For the text-containing cell, return its midpoint in [X, Y] coordinate format. 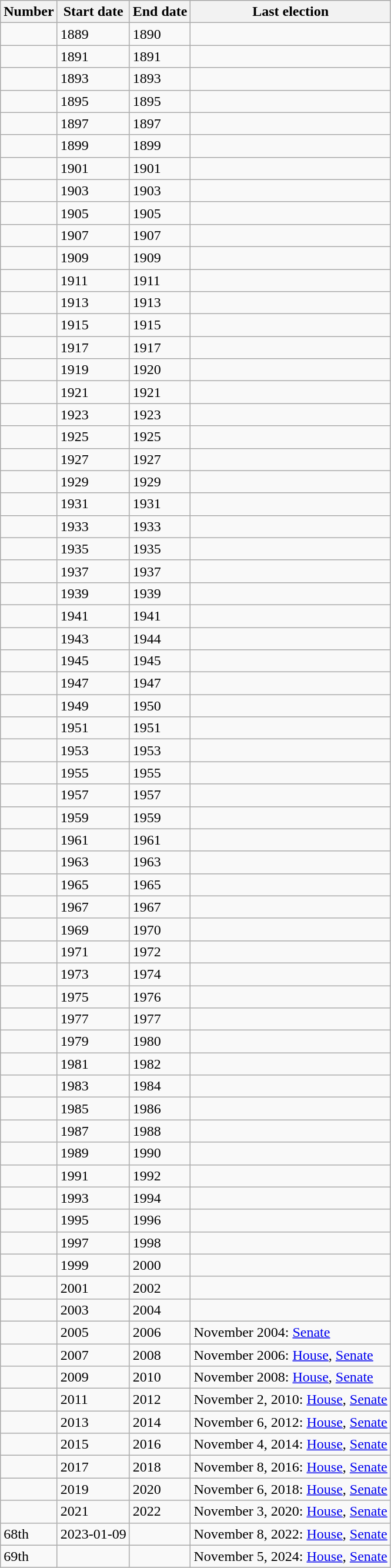
1990 [160, 1153]
November 8, 2022: House, Senate [290, 1534]
November 8, 2016: House, Senate [290, 1467]
1920 [160, 370]
2017 [93, 1467]
1889 [93, 34]
November 6, 2018: House, Senate [290, 1489]
November 2008: House, Senate [290, 1377]
1943 [93, 638]
1987 [93, 1131]
2000 [160, 1265]
2005 [93, 1332]
1986 [160, 1109]
1997 [93, 1243]
2016 [160, 1444]
1992 [160, 1176]
1996 [160, 1220]
2015 [93, 1444]
1984 [160, 1086]
1969 [93, 929]
2021 [93, 1512]
2012 [160, 1400]
1991 [93, 1176]
End date [160, 12]
2002 [160, 1287]
1950 [160, 706]
Last election [290, 12]
1972 [160, 952]
1971 [93, 952]
69th [29, 1556]
November 4, 2014: House, Senate [290, 1444]
1985 [93, 1109]
1999 [93, 1265]
2004 [160, 1310]
2003 [93, 1310]
November 5, 2024: House, Senate [290, 1556]
2008 [160, 1355]
2011 [93, 1400]
Start date [93, 12]
2020 [160, 1489]
2006 [160, 1332]
2022 [160, 1512]
1993 [93, 1198]
2010 [160, 1377]
1982 [160, 1064]
2018 [160, 1467]
2023-01-09 [93, 1534]
1949 [93, 706]
1890 [160, 34]
1944 [160, 638]
1998 [160, 1243]
1989 [93, 1153]
2014 [160, 1422]
1973 [93, 974]
1970 [160, 929]
1974 [160, 974]
1988 [160, 1131]
1979 [93, 1042]
November 3, 2020: House, Senate [290, 1512]
2007 [93, 1355]
1983 [93, 1086]
1994 [160, 1198]
2009 [93, 1377]
1980 [160, 1042]
November 2006: House, Senate [290, 1355]
2019 [93, 1489]
1976 [160, 997]
1975 [93, 997]
2013 [93, 1422]
November 2, 2010: House, Senate [290, 1400]
1995 [93, 1220]
1981 [93, 1064]
November 2004: Senate [290, 1332]
68th [29, 1534]
November 6, 2012: House, Senate [290, 1422]
Number [29, 12]
1919 [93, 370]
2001 [93, 1287]
